Determine the (X, Y) coordinate at the center of the cell enclosing the given text.  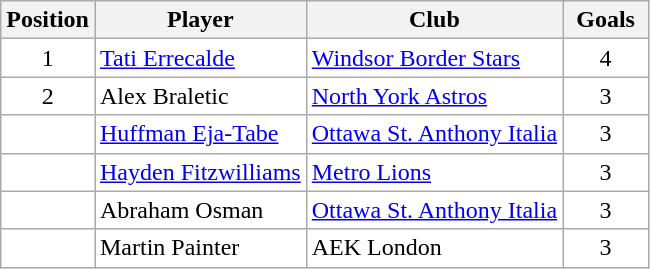
Tati Errecalde (200, 58)
AEK London (434, 248)
Hayden Fitzwilliams (200, 172)
Metro Lions (434, 172)
Goals (606, 20)
Windsor Border Stars (434, 58)
Club (434, 20)
Martin Painter (200, 248)
Huffman Eja-Tabe (200, 134)
2 (48, 96)
1 (48, 58)
Alex Braletic (200, 96)
Position (48, 20)
Abraham Osman (200, 210)
North York Astros (434, 96)
Player (200, 20)
4 (606, 58)
